Pinpoint the cell where the given text exists, returning its [X, Y] midpoint coordinate. 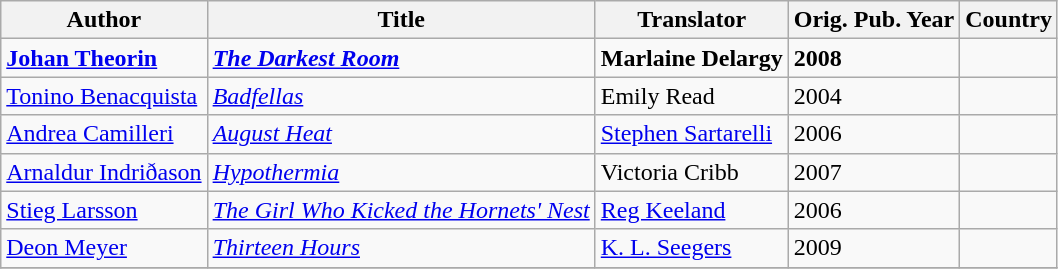
Marlaine Delargy [692, 58]
Andrea Camilleri [104, 134]
Hypothermia [401, 172]
Thirteen Hours [401, 248]
Stephen Sartarelli [692, 134]
2008 [874, 58]
Deon Meyer [104, 248]
Author [104, 20]
Badfellas [401, 96]
Johan Theorin [104, 58]
2009 [874, 248]
The Girl Who Kicked the Hornets' Nest [401, 210]
K. L. Seegers [692, 248]
Emily Read [692, 96]
Victoria Cribb [692, 172]
Reg Keeland [692, 210]
2007 [874, 172]
Stieg Larsson [104, 210]
August Heat [401, 134]
Arnaldur Indriðason [104, 172]
The Darkest Room [401, 58]
Tonino Benacquista [104, 96]
Translator [692, 20]
Country [1009, 20]
Orig. Pub. Year [874, 20]
Title [401, 20]
2004 [874, 96]
